Return (x, y) of the center of cell containing provided text 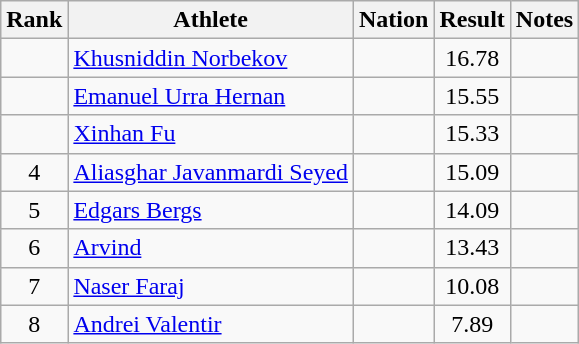
14.09 (472, 210)
15.09 (472, 172)
16.78 (472, 58)
5 (34, 210)
Nation (394, 20)
Rank (34, 20)
Naser Faraj (211, 286)
Arvind (211, 248)
15.33 (472, 134)
Emanuel Urra Hernan (211, 96)
Khusniddin Norbekov (211, 58)
Athlete (211, 20)
Andrei Valentir (211, 324)
Xinhan Fu (211, 134)
7.89 (472, 324)
Notes (544, 20)
Result (472, 20)
4 (34, 172)
7 (34, 286)
Aliasghar Javanmardi Seyed (211, 172)
8 (34, 324)
10.08 (472, 286)
Edgars Bergs (211, 210)
13.43 (472, 248)
15.55 (472, 96)
6 (34, 248)
